Locate the cell with the specified text and output its [x, y] center coordinate. 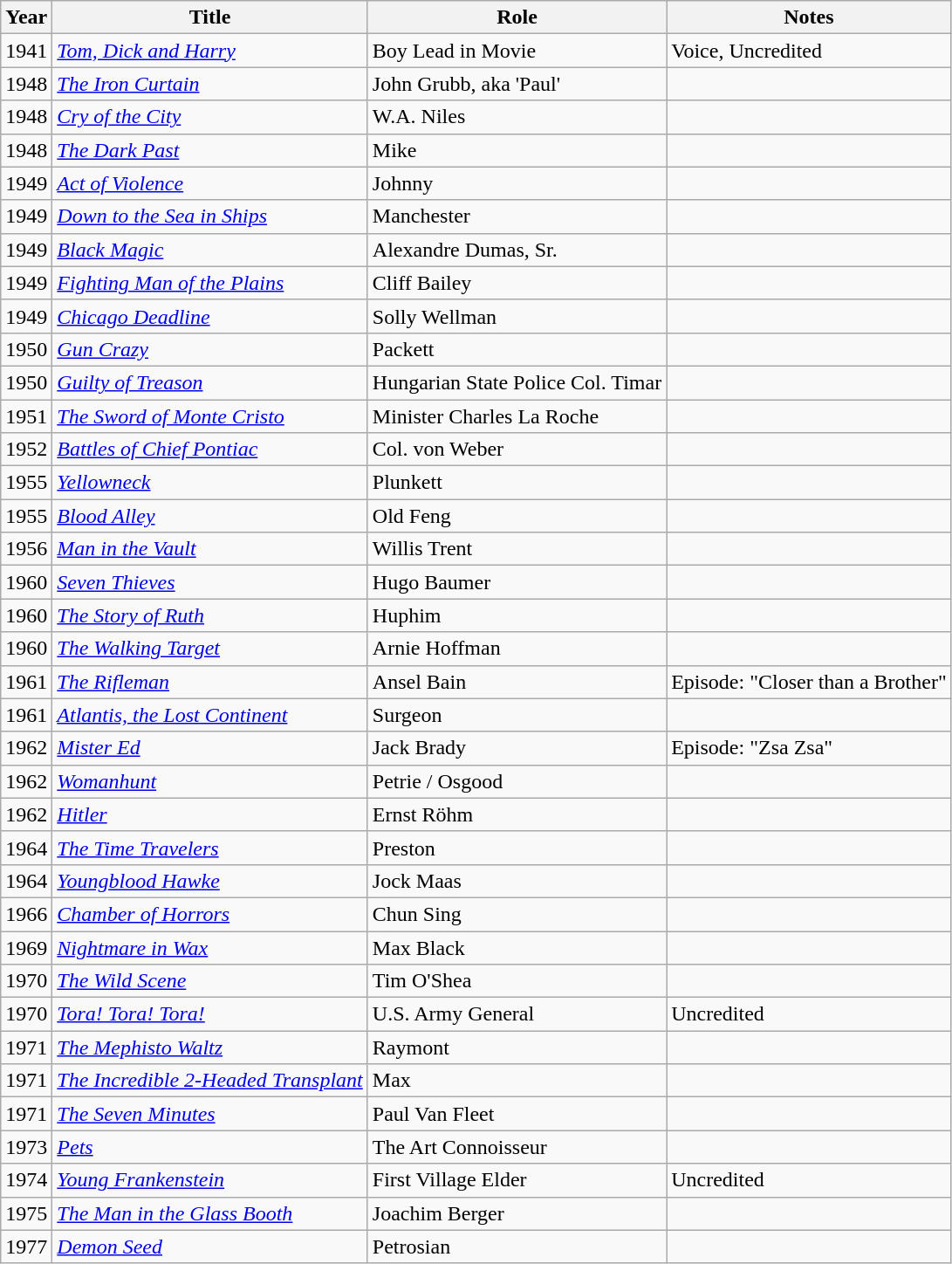
John Grubb, aka 'Paul' [517, 84]
Episode: "Closer than a Brother" [810, 682]
Surgeon [517, 715]
Hitler [209, 814]
Johnny [517, 183]
Ernst Röhm [517, 814]
Chicago Deadline [209, 316]
Paul Van Fleet [517, 1114]
Manchester [517, 216]
Petrosian [517, 1247]
Minister Charles La Roche [517, 416]
Willis Trent [517, 549]
The Iron Curtain [209, 84]
The Dark Past [209, 150]
1956 [26, 549]
Blood Alley [209, 516]
Jack Brady [517, 748]
Pets [209, 1147]
1941 [26, 51]
Cliff Bailey [517, 283]
First Village Elder [517, 1180]
Seven Thieves [209, 582]
Mister Ed [209, 748]
The Art Connoisseur [517, 1147]
Joachim Berger [517, 1213]
Young Frankenstein [209, 1180]
The Wild Scene [209, 981]
Chamber of Horrors [209, 914]
Max Black [517, 947]
1974 [26, 1180]
Voice, Uncredited [810, 51]
Alexandre Dumas, Sr. [517, 250]
Packett [517, 349]
Mike [517, 150]
Plunkett [517, 483]
1951 [26, 416]
Tora! Tora! Tora! [209, 1014]
Jock Maas [517, 881]
1975 [26, 1213]
Ansel Bain [517, 682]
Atlantis, the Lost Continent [209, 715]
Hungarian State Police Col. Timar [517, 382]
The Time Travelers [209, 848]
1973 [26, 1147]
Down to the Sea in Ships [209, 216]
U.S. Army General [517, 1014]
Battles of Chief Pontiac [209, 450]
The Man in the Glass Booth [209, 1213]
Chun Sing [517, 914]
Title [209, 17]
Arnie Hoffman [517, 649]
Tom, Dick and Harry [209, 51]
The Rifleman [209, 682]
Year [26, 17]
Demon Seed [209, 1247]
1966 [26, 914]
Womanhunt [209, 781]
Act of Violence [209, 183]
Boy Lead in Movie [517, 51]
The Mephisto Waltz [209, 1048]
Old Feng [517, 516]
Preston [517, 848]
Black Magic [209, 250]
Man in the Vault [209, 549]
1977 [26, 1247]
Cry of the City [209, 117]
Hugo Baumer [517, 582]
Yellowneck [209, 483]
1969 [26, 947]
Petrie / Osgood [517, 781]
The Incredible 2-Headed Transplant [209, 1081]
Episode: "Zsa Zsa" [810, 748]
The Sword of Monte Cristo [209, 416]
Max [517, 1081]
Role [517, 17]
Notes [810, 17]
Youngblood Hawke [209, 881]
Raymont [517, 1048]
Gun Crazy [209, 349]
The Walking Target [209, 649]
Solly Wellman [517, 316]
The Seven Minutes [209, 1114]
Huphim [517, 615]
Col. von Weber [517, 450]
W.A. Niles [517, 117]
Nightmare in Wax [209, 947]
1952 [26, 450]
Tim O'Shea [517, 981]
The Story of Ruth [209, 615]
Guilty of Treason [209, 382]
Fighting Man of the Plains [209, 283]
